From the cell containing the given text, extract its center point as [X, Y] coordinate. 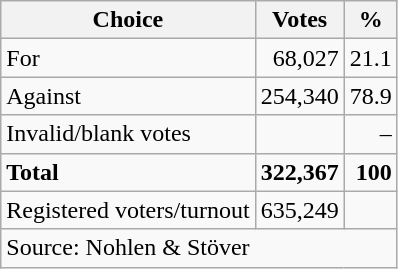
635,249 [300, 210]
Source: Nohlen & Stöver [199, 248]
254,340 [300, 96]
Against [128, 96]
Choice [128, 20]
21.1 [370, 58]
100 [370, 172]
68,027 [300, 58]
For [128, 58]
% [370, 20]
322,367 [300, 172]
Registered voters/turnout [128, 210]
78.9 [370, 96]
– [370, 134]
Votes [300, 20]
Invalid/blank votes [128, 134]
Total [128, 172]
